Detect which cell encompasses the target text, then output its (X, Y) center coordinate. 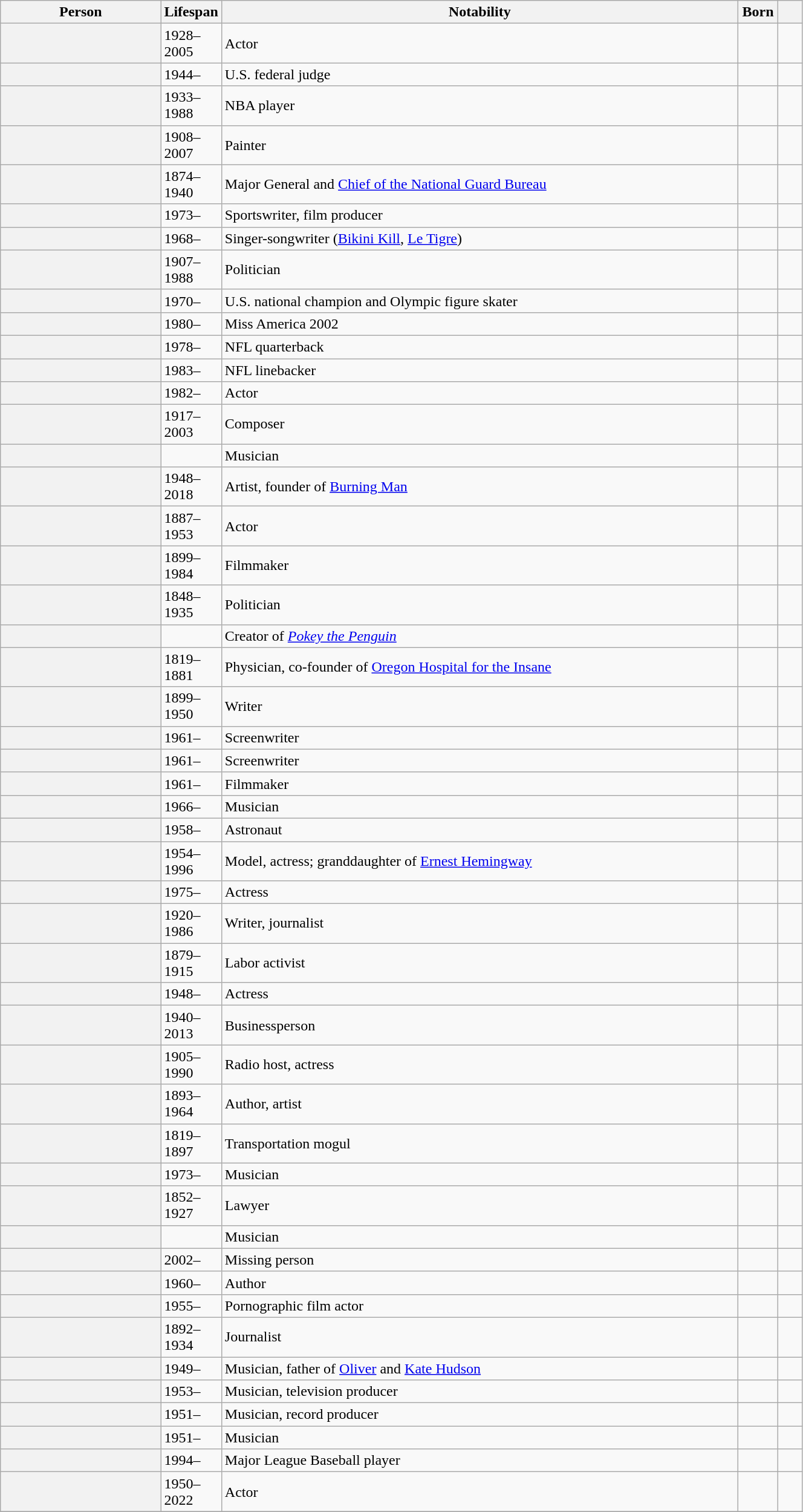
Businessperson (480, 1025)
1966– (191, 807)
1819–1897 (191, 1144)
1908–2007 (191, 145)
Transportation mogul (480, 1144)
Major General and Chief of the National Guard Bureau (480, 184)
1907–1988 (191, 270)
1950–2022 (191, 1492)
1948–2018 (191, 486)
Singer-songwriter (Bikini Kill, Le Tigre) (480, 238)
1983– (191, 370)
Born (758, 12)
1887–1953 (191, 526)
Author (480, 1283)
1975– (191, 892)
1958– (191, 830)
1949– (191, 1368)
1874–1940 (191, 184)
1953– (191, 1392)
Journalist (480, 1337)
U.S. national champion and Olympic figure skater (480, 301)
1899–1950 (191, 707)
Notability (480, 12)
Model, actress; granddaughter of Ernest Hemingway (480, 860)
1978– (191, 347)
1852–1927 (191, 1205)
U.S. federal judge (480, 74)
Lifespan (191, 12)
Sportswriter, film producer (480, 215)
1954–1996 (191, 860)
1928–2005 (191, 44)
Musician, record producer (480, 1415)
1917–2003 (191, 425)
1892–1934 (191, 1337)
Lawyer (480, 1205)
NBA player (480, 105)
NFL quarterback (480, 347)
Physician, co-founder of Oregon Hospital for the Insane (480, 667)
1948– (191, 994)
Labor activist (480, 963)
Pornographic film actor (480, 1306)
Musician, father of Oliver and Kate Hudson (480, 1368)
Musician, television producer (480, 1392)
1994– (191, 1461)
1933–1988 (191, 105)
Writer (480, 707)
1899–1984 (191, 565)
Miss America 2002 (480, 324)
1879–1915 (191, 963)
1968– (191, 238)
1970– (191, 301)
1940–2013 (191, 1025)
Author, artist (480, 1104)
Creator of Pokey the Penguin (480, 636)
Artist, founder of Burning Man (480, 486)
1893–1964 (191, 1104)
1905–1990 (191, 1065)
Composer (480, 425)
Radio host, actress (480, 1065)
1819–1881 (191, 667)
NFL linebacker (480, 370)
1920–1986 (191, 923)
1944– (191, 74)
2002– (191, 1260)
Person (81, 12)
1955– (191, 1306)
Missing person (480, 1260)
Painter (480, 145)
1980– (191, 324)
1848–1935 (191, 605)
Major League Baseball player (480, 1461)
1960– (191, 1283)
1982– (191, 393)
Writer, journalist (480, 923)
Astronaut (480, 830)
